Return the (x, y) coordinate for the center point of the cell that contains the specified text.  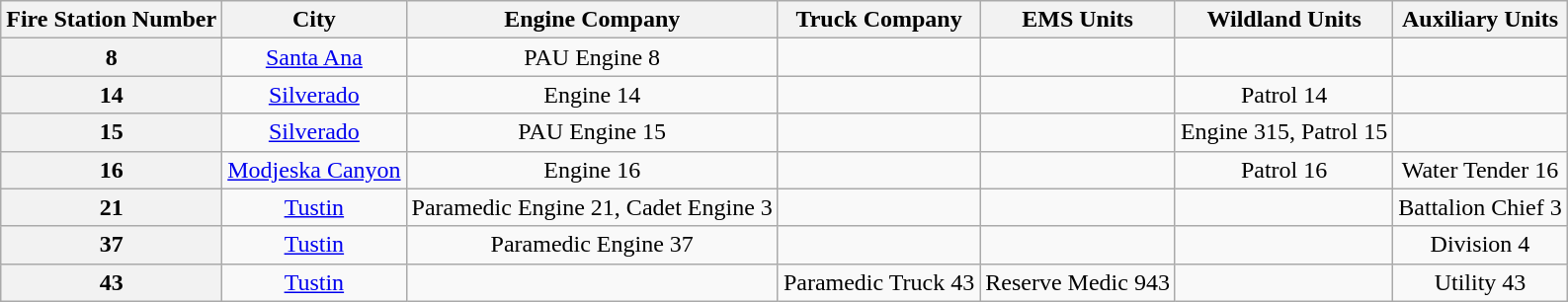
Paramedic Engine 21, Cadet Engine 3 (592, 207)
Engine 315, Patrol 15 (1283, 132)
Truck Company (878, 20)
PAU Engine 15 (592, 132)
Engine 14 (592, 95)
Fire Station Number (112, 20)
Patrol 14 (1283, 95)
43 (112, 282)
Reserve Medic 943 (1078, 282)
Auxiliary Units (1480, 20)
16 (112, 170)
8 (112, 57)
14 (112, 95)
Utility 43 (1480, 282)
Paramedic Engine 37 (592, 245)
Battalion Chief 3 (1480, 207)
Santa Ana (314, 57)
Division 4 (1480, 245)
21 (112, 207)
City (314, 20)
Engine Company (592, 20)
EMS Units (1078, 20)
15 (112, 132)
Water Tender 16 (1480, 170)
Engine 16 (592, 170)
Wildland Units (1283, 20)
Modjeska Canyon (314, 170)
Patrol 16 (1283, 170)
37 (112, 245)
PAU Engine 8 (592, 57)
Paramedic Truck 43 (878, 282)
